Identify which cell holds the provided text, then report its (x, y) central coordinate. 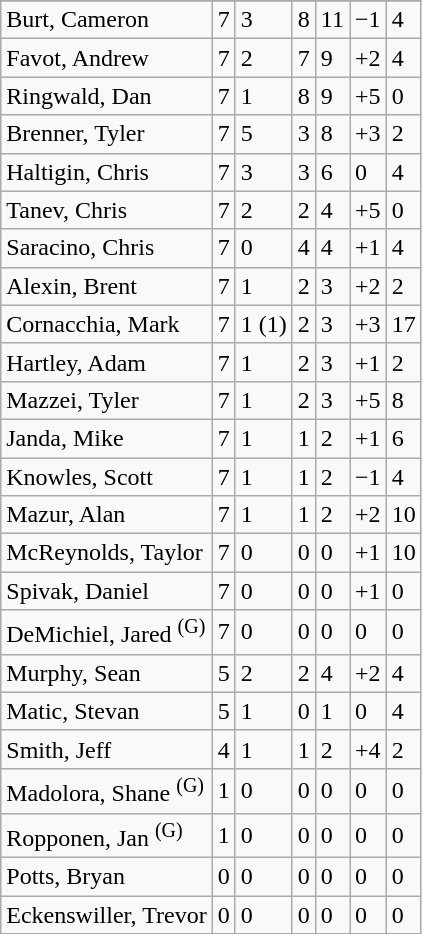
Eckenswiller, Trevor (106, 915)
Hartley, Adam (106, 362)
Matic, Stevan (106, 711)
1 (1) (264, 324)
Potts, Bryan (106, 877)
Ringwald, Dan (106, 96)
Brenner, Tyler (106, 134)
Mazur, Alan (106, 515)
Saracino, Chris (106, 248)
Cornacchia, Mark (106, 324)
Janda, Mike (106, 438)
11 (332, 20)
Favot, Andrew (106, 58)
17 (404, 324)
DeMichiel, Jared (G) (106, 632)
+4 (368, 749)
Madolora, Shane (G) (106, 790)
Murphy, Sean (106, 673)
McReynolds, Taylor (106, 553)
Alexin, Brent (106, 286)
Burt, Cameron (106, 20)
Smith, Jeff (106, 749)
Ropponen, Jan (G) (106, 836)
Spivak, Daniel (106, 591)
Mazzei, Tyler (106, 400)
Knowles, Scott (106, 477)
Haltigin, Chris (106, 172)
Tanev, Chris (106, 210)
